Find where the given text appears and provide that cell's center as (X, Y) coordinate. 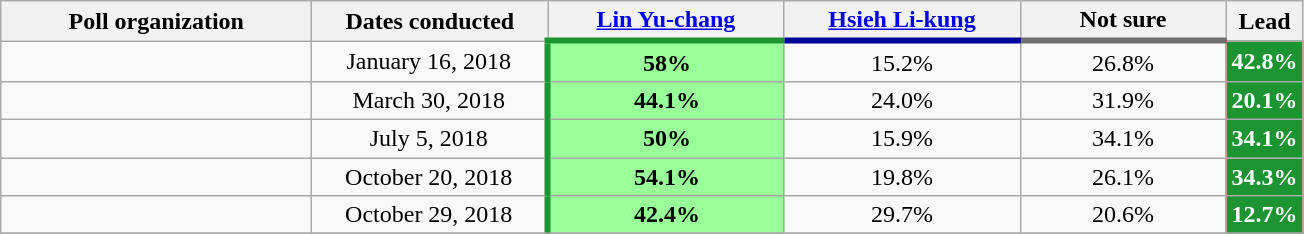
Lead (1264, 21)
24.0% (902, 100)
Poll organization (156, 21)
42.4% (666, 215)
42.8% (1264, 61)
29.7% (902, 215)
July 5, 2018 (430, 138)
October 20, 2018 (430, 177)
Dates conducted (430, 21)
March 30, 2018 (430, 100)
15.9% (902, 138)
12.7% (1264, 215)
Hsieh Li-kung (902, 21)
19.8% (902, 177)
January 16, 2018 (430, 61)
15.2% (902, 61)
31.9% (1123, 100)
October 29, 2018 (430, 215)
44.1% (666, 100)
54.1% (666, 177)
Lin Yu-chang (666, 21)
58% (666, 61)
34.3% (1264, 177)
50% (666, 138)
26.8% (1123, 61)
Not sure (1123, 21)
20.6% (1123, 215)
26.1% (1123, 177)
20.1% (1264, 100)
